Locate the cell with the specified text and output its [X, Y] center coordinate. 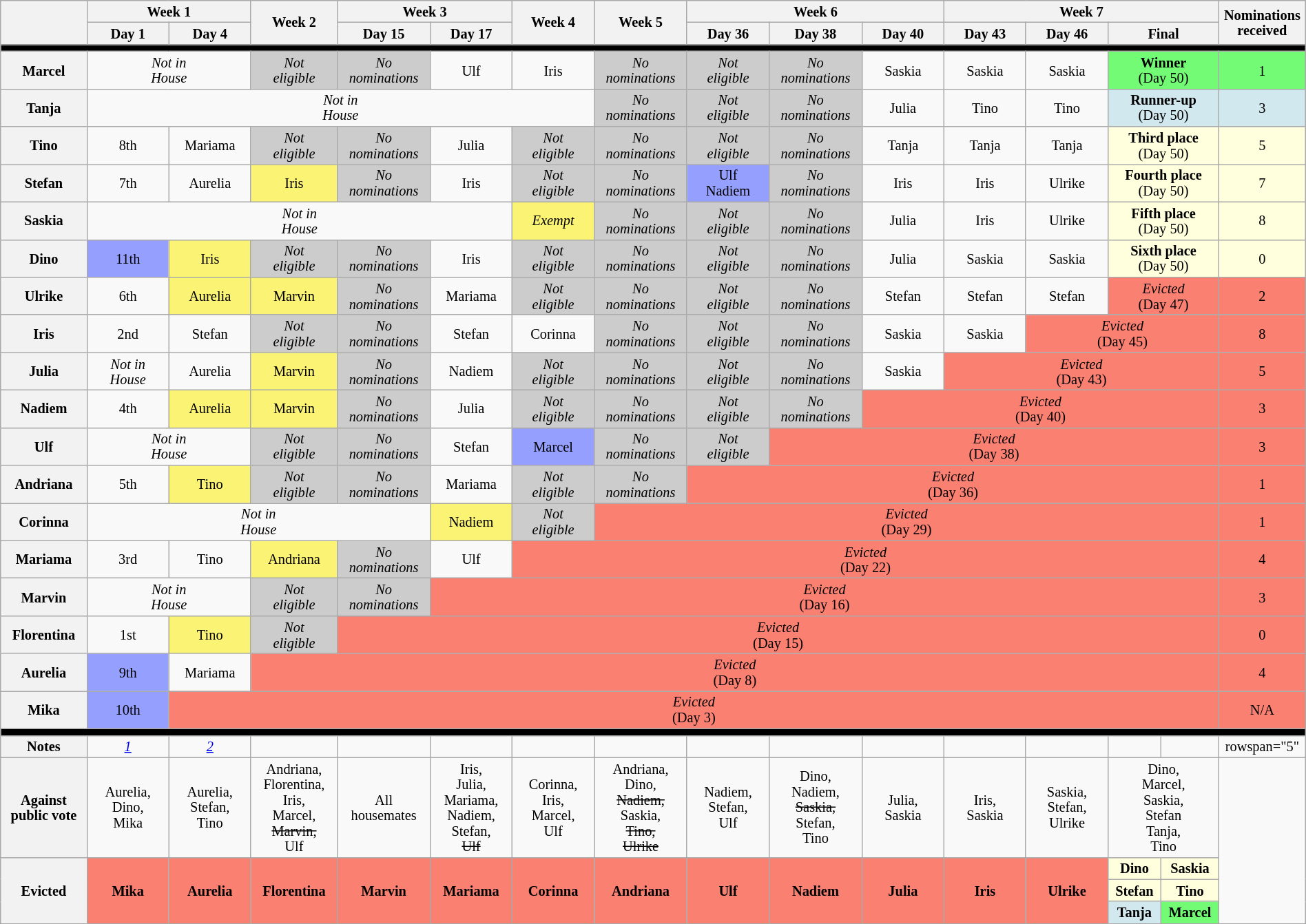
Evicted(Day 29) [906, 522]
7 [1263, 183]
Week 4 [554, 22]
Evicted(Day 43) [1081, 372]
Evicted(Day 15) [778, 635]
Day 43 [985, 33]
Day 46 [1066, 33]
Evicted(Day 40) [1040, 409]
Nominationsreceived [1263, 22]
Evicted(Day 16) [824, 598]
Notes [44, 746]
Runner-up(Day 50) [1164, 107]
Dino,Marcel,Saskia,StefanTanja,Tino [1164, 807]
Week 2 [293, 22]
6th [128, 296]
7th [128, 183]
4th [128, 409]
Evicted(Day 22) [866, 559]
Week 5 [641, 22]
Exempt [554, 220]
Week 7 [1081, 11]
Day 38 [816, 33]
11th [128, 259]
Week 3 [425, 11]
Fifth place(Day 50) [1164, 220]
Evicted(Day 38) [995, 446]
Nadiem,Stefan,Ulf [727, 807]
Week 6 [816, 11]
Day 4 [209, 33]
Day 40 [902, 33]
10th [128, 709]
3rd [128, 559]
Third place(Day 50) [1164, 146]
Evicted(Day 47) [1164, 296]
Dino,Nadiem,Saskia,Stefan,Tino [816, 807]
UlfNadiem [727, 183]
Iris,Saskia [985, 807]
8th [128, 146]
N/A [1263, 709]
Evicted(Day 36) [953, 485]
Evicted [44, 890]
Evicted(Day 45) [1122, 333]
Corinna,Iris,Marcel,Ulf [554, 807]
Aurelia,Stefan,Tino [209, 807]
Winner(Day 50) [1164, 70]
Final [1164, 33]
Day 15 [384, 33]
Day 17 [471, 33]
Evicted(Day 3) [694, 709]
Day 36 [727, 33]
Andriana,Florentina,Iris,Marcel,Marvin,Ulf [293, 807]
Andriana,Dino,Nadiem,Saskia,Tino,Ulrike [641, 807]
2nd [128, 333]
Sixth place(Day 50) [1164, 259]
5th [128, 485]
Julia,Saskia [902, 807]
Saskia,Stefan,Ulrike [1066, 807]
Aurelia,Dino,Mika [128, 807]
Week 1 [169, 11]
Fourth place(Day 50) [1164, 183]
rowspan="5" [1263, 746]
Againstpublic vote [44, 807]
All housemates [384, 807]
Day 1 [128, 33]
Iris,Julia,Mariama,Nadiem,Stefan,Ulf [471, 807]
9th [128, 672]
1st [128, 635]
Evicted(Day 8) [734, 672]
